Determine the [x, y] coordinate at the center of the cell enclosing the given text.  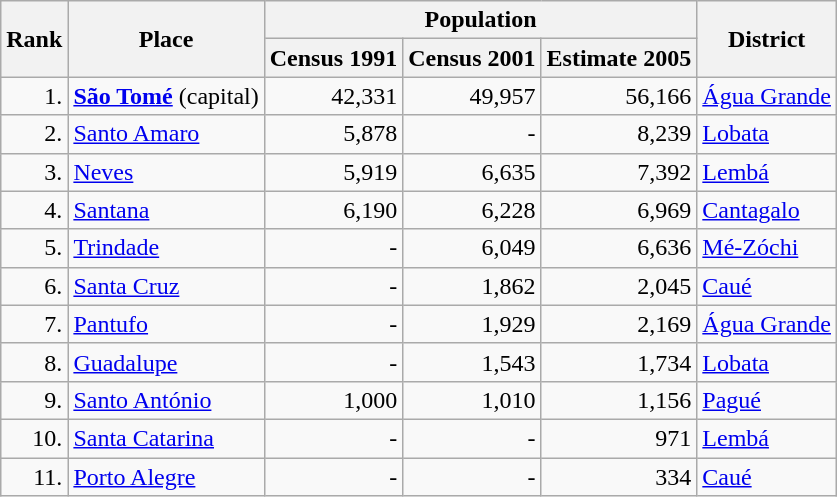
5,878 [333, 134]
2. [34, 134]
2,045 [619, 286]
6,635 [472, 172]
Mé-Zóchi [767, 248]
11. [34, 477]
Pantufo [166, 324]
Santo António [166, 400]
Estimate 2005 [619, 58]
District [767, 39]
1,734 [619, 362]
56,166 [619, 96]
1,000 [333, 400]
Population [480, 20]
Census 2001 [472, 58]
6,228 [472, 210]
Cantagalo [767, 210]
2,169 [619, 324]
7. [34, 324]
1,156 [619, 400]
1,862 [472, 286]
5,919 [333, 172]
4. [34, 210]
1,010 [472, 400]
9. [34, 400]
Santa Catarina [166, 438]
7,392 [619, 172]
3. [34, 172]
Guadalupe [166, 362]
1,543 [472, 362]
Place [166, 39]
6,969 [619, 210]
1. [34, 96]
6,190 [333, 210]
8. [34, 362]
6,636 [619, 248]
42,331 [333, 96]
Porto Alegre [166, 477]
5. [34, 248]
10. [34, 438]
Rank [34, 39]
334 [619, 477]
Santana [166, 210]
Santa Cruz [166, 286]
971 [619, 438]
8,239 [619, 134]
1,929 [472, 324]
49,957 [472, 96]
Santo Amaro [166, 134]
6. [34, 286]
6,049 [472, 248]
Neves [166, 172]
Pagué [767, 400]
Trindade [166, 248]
Census 1991 [333, 58]
São Tomé (capital) [166, 96]
